Extract the [X, Y] coordinate from the center of the cell holding the provided text.  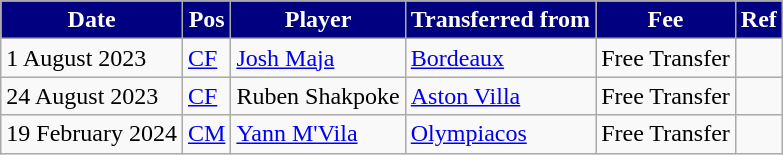
Aston Villa [500, 96]
Ruben Shakpoke [318, 96]
Date [92, 20]
CM [206, 134]
Olympiacos [500, 134]
Yann M'Vila [318, 134]
Ref [758, 20]
24 August 2023 [92, 96]
Player [318, 20]
Pos [206, 20]
Transferred from [500, 20]
1 August 2023 [92, 58]
Fee [666, 20]
Josh Maja [318, 58]
Bordeaux [500, 58]
19 February 2024 [92, 134]
